Return the [x, y] coordinate for the center point of the cell that contains the specified text.  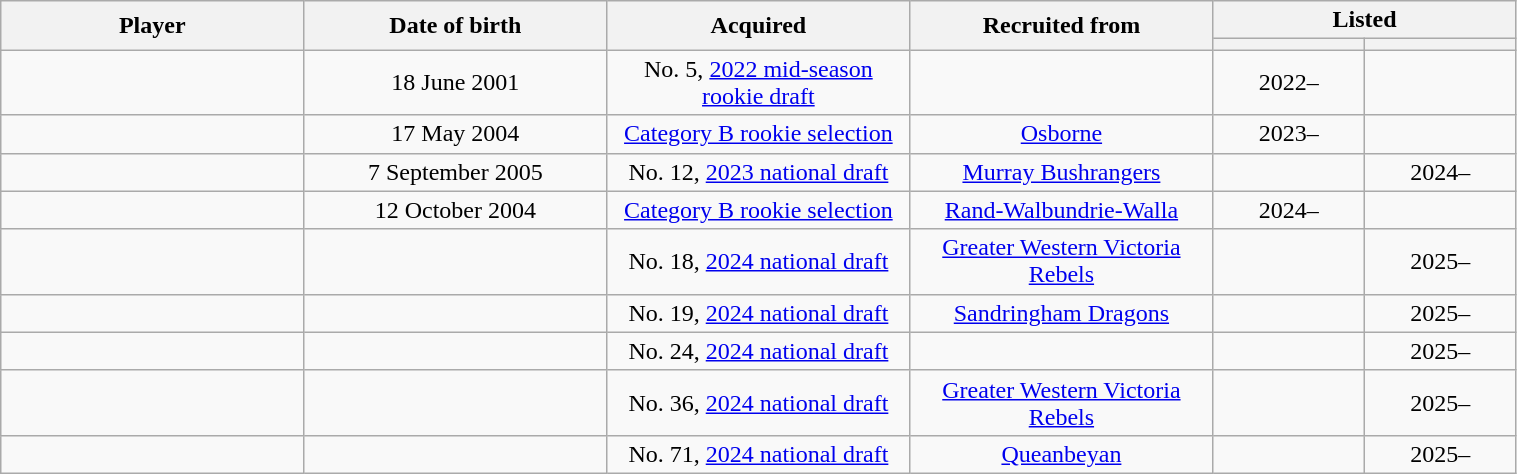
Listed [1364, 20]
Osborne [1062, 134]
Date of birth [456, 26]
No. 19, 2024 national draft [758, 313]
No. 18, 2024 national draft [758, 262]
No. 71, 2024 national draft [758, 454]
Queanbeyan [1062, 454]
Rand-Walbundrie-Walla [1062, 210]
No. 12, 2023 national draft [758, 172]
Sandringham Dragons [1062, 313]
7 September 2005 [456, 172]
2023– [1289, 134]
17 May 2004 [456, 134]
2022– [1289, 82]
Recruited from [1062, 26]
18 June 2001 [456, 82]
No. 36, 2024 national draft [758, 402]
No. 5, 2022 mid-season rookie draft [758, 82]
No. 24, 2024 national draft [758, 351]
Acquired [758, 26]
Murray Bushrangers [1062, 172]
12 October 2004 [456, 210]
Player [152, 26]
